From the cell containing the given text, extract its center point as (X, Y) coordinate. 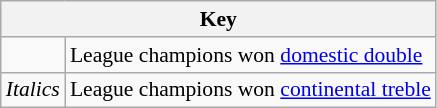
League champions won continental treble (250, 90)
Key (218, 19)
Italics (33, 90)
League champions won domestic double (250, 55)
